Locate the cell with the specified text and output its (X, Y) center coordinate. 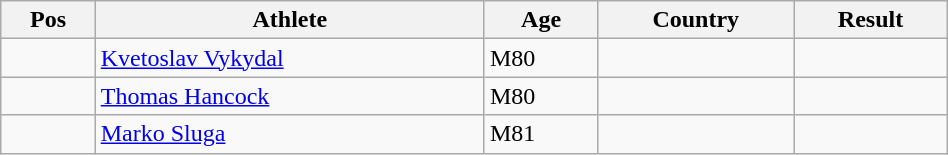
Thomas Hancock (290, 96)
Athlete (290, 20)
Kvetoslav Vykydal (290, 58)
Pos (48, 20)
Country (696, 20)
M81 (540, 134)
Age (540, 20)
Result (870, 20)
Marko Sluga (290, 134)
